Extract the [x, y] coordinate from the center of the cell holding the provided text.  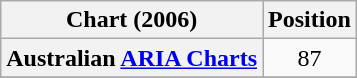
Australian ARIA Charts [132, 58]
Chart (2006) [132, 20]
87 [310, 58]
Position [310, 20]
